Search for the cell housing the specified text and yield its [x, y] center coordinate. 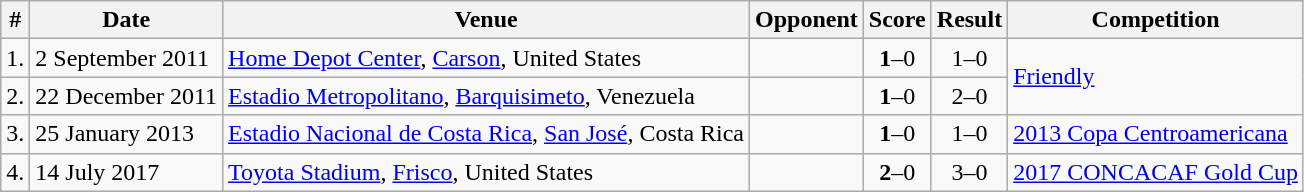
Date [126, 20]
Estadio Nacional de Costa Rica, San José, Costa Rica [486, 134]
Estadio Metropolitano, Barquisimeto, Venezuela [486, 96]
2013 Copa Centroamericana [1156, 134]
# [16, 20]
14 July 2017 [126, 172]
Competition [1156, 20]
2017 CONCACAF Gold Cup [1156, 172]
Venue [486, 20]
2 September 2011 [126, 58]
Home Depot Center, Carson, United States [486, 58]
22 December 2011 [126, 96]
1. [16, 58]
3. [16, 134]
Result [969, 20]
25 January 2013 [126, 134]
Friendly [1156, 77]
3–0 [969, 172]
Score [897, 20]
4. [16, 172]
Opponent [807, 20]
Toyota Stadium, Frisco, United States [486, 172]
2. [16, 96]
